Extract the (x, y) coordinate from the center of the cell holding the provided text.  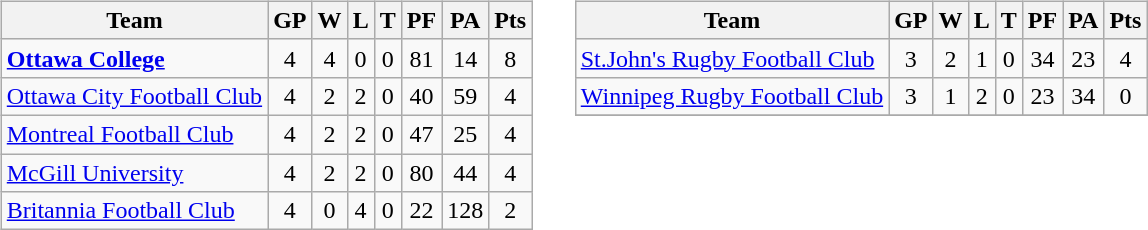
47 (421, 134)
14 (466, 58)
Ottawa College (134, 58)
25 (466, 134)
Montreal Football Club (134, 134)
22 (421, 211)
81 (421, 58)
Ottawa City Football Club (134, 96)
McGill University (134, 173)
Britannia Football Club (134, 211)
59 (466, 96)
8 (510, 58)
St.John's Rugby Football Club (732, 58)
80 (421, 173)
44 (466, 173)
128 (466, 211)
Winnipeg Rugby Football Club (732, 96)
40 (421, 96)
